Extract the (x, y) coordinate from the center of the cell holding the provided text.  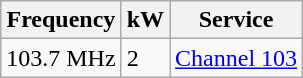
2 (145, 58)
Service (236, 20)
Channel 103 (236, 58)
Frequency (61, 20)
103.7 MHz (61, 58)
kW (145, 20)
